Capture the cell that displays the provided text and extract its [X, Y] central coordinate. 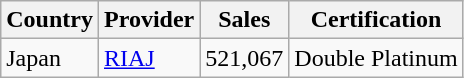
Japan [50, 58]
Double Platinum [376, 58]
Country [50, 20]
521,067 [244, 58]
Certification [376, 20]
Provider [148, 20]
Sales [244, 20]
RIAJ [148, 58]
